Identify which cell holds the provided text, then report its (x, y) central coordinate. 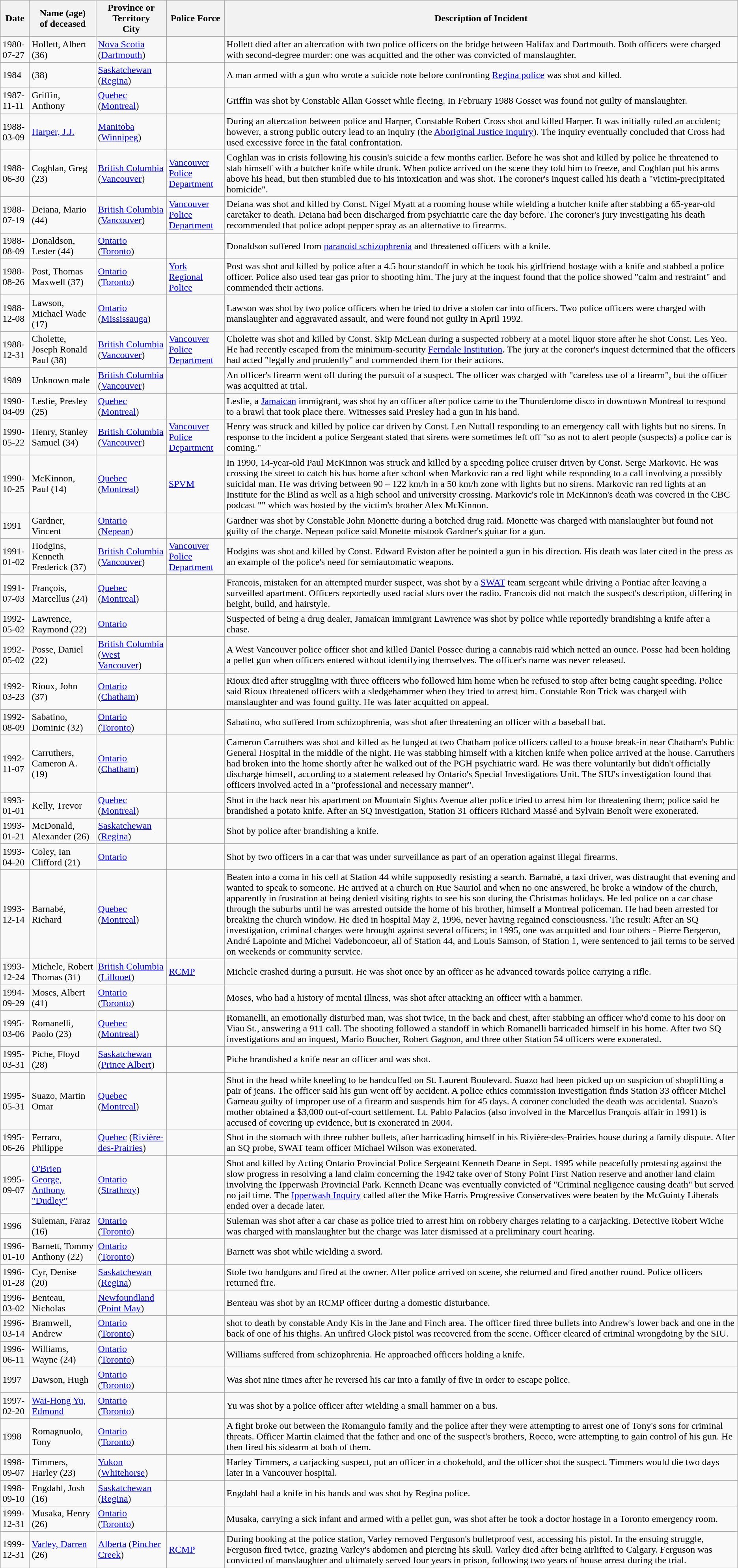
Moses, who had a history of mental illness, was shot after attacking an officer with a hammer. (481, 997)
Harper, J.J. (63, 132)
Griffin, Anthony (63, 101)
Quebec (Rivière-des-Prairies) (131, 1143)
1996 (15, 1226)
Barnett was shot while wielding a sword. (481, 1251)
1988-03-09 (15, 132)
1996-03-14 (15, 1329)
Gardner, Vincent (63, 526)
Yu was shot by a police officer after wielding a small hammer on a bus. (481, 1405)
1996-01-28 (15, 1277)
1988-08-26 (15, 277)
1991-07-03 (15, 593)
1988-12-08 (15, 313)
Benteau was shot by an RCMP officer during a domestic disturbance. (481, 1303)
1998-09-07 (15, 1467)
1990-10-25 (15, 484)
1995-09-07 (15, 1184)
1998-09-10 (15, 1493)
Carruthers, Cameron A. (19) (63, 764)
Romagnuolo, Tony (63, 1436)
1984 (15, 75)
Barnabé, Richard (63, 914)
Musaka, Henry (26) (63, 1519)
Donaldson suffered from paranoid schizophrenia and threatened officers with a knife. (481, 246)
Lawson, Michael Wade (17) (63, 313)
1991-01-02 (15, 557)
York Regional Police (196, 277)
1994-09-29 (15, 997)
1989 (15, 380)
1988-08-09 (15, 246)
1988-07-19 (15, 215)
Manitoba (Winnipeg) (131, 132)
McDonald, Alexander (26) (63, 831)
Shot by two officers in a car that was under surveillance as part of an operation against illegal firearms. (481, 856)
Griffin was shot by Constable Allan Gosset while fleeing. In February 1988 Gosset was found not guilty of manslaughter. (481, 101)
Benteau, Nicholas (63, 1303)
1995-05-31 (15, 1101)
Police Force (196, 19)
Engdahl, Josh (16) (63, 1493)
Romanelli, Paolo (23) (63, 1029)
1996-03-02 (15, 1303)
1995-03-31 (15, 1060)
Williams suffered from schizophrenia. He approached officers holding a knife. (481, 1354)
Piche brandished a knife near an officer and was shot. (481, 1060)
1991 (15, 526)
A man armed with a gun who wrote a suicide note before confronting Regina police was shot and killed. (481, 75)
1992-11-07 (15, 764)
1992-03-23 (15, 691)
Unknown male (63, 380)
1980-07-27 (15, 50)
1990-05-22 (15, 437)
Michele, Robert Thomas (31) (63, 971)
1997 (15, 1380)
1993-12-24 (15, 971)
Dawson, Hugh (63, 1380)
Coghlan, Greg (23) (63, 173)
Alberta (Pincher Creek) (131, 1550)
Coley, Ian Clifford (21) (63, 856)
1993-12-14 (15, 914)
Kelly, Trevor (63, 805)
Shot by police after brandishing a knife. (481, 831)
1993-01-01 (15, 805)
Varley, Darren (26) (63, 1550)
Moses, Albert (41) (63, 997)
Henry, Stanley Samuel (34) (63, 437)
Michele crashed during a pursuit. He was shot once by an officer as he advanced towards police carrying a rifle. (481, 971)
British Columbia (Lillooet) (131, 971)
Cholette, Joseph Ronald Paul (38) (63, 349)
1995-06-26 (15, 1143)
(38) (63, 75)
Newfoundland (Point May) (131, 1303)
Province or Territory City (131, 19)
Suspected of being a drug dealer, Jamaican immigrant Lawrence was shot by police while reportedly brandishing a knife after a chase. (481, 624)
1990-04-09 (15, 406)
Lawrence, Raymond (22) (63, 624)
McKinnon, Paul (14) (63, 484)
O'Brien George, Anthony "Dudley" (63, 1184)
Ferraro, Philippe (63, 1143)
Engdahl had a knife in his hands and was shot by Regina police. (481, 1493)
1987-11-11 (15, 101)
Rioux, John (37) (63, 691)
Posse, Daniel (22) (63, 655)
1993-04-20 (15, 856)
Name (age)of deceased (63, 19)
Nova Scotia (Dartmouth) (131, 50)
Saskatchewan (Prince Albert) (131, 1060)
Yukon (Whitehorse) (131, 1467)
Timmers, Harley (23) (63, 1467)
Leslie, Presley (25) (63, 406)
1993-01-21 (15, 831)
1988-06-30 (15, 173)
1996-06-11 (15, 1354)
Ontario (Nepean) (131, 526)
Cyr, Denise (20) (63, 1277)
British Columbia (West Vancouver) (131, 655)
Musaka, carrying a sick infant and armed with a pellet gun, was shot after he took a doctor hostage in a Toronto emergency room. (481, 1519)
1992-08-09 (15, 722)
1995-03-06 (15, 1029)
1988-12-31 (15, 349)
SPVM (196, 484)
François, Marcellus (24) (63, 593)
Hodgins, Kenneth Frederick (37) (63, 557)
Deiana, Mario (44) (63, 215)
Ontario (Mississauga) (131, 313)
Barnett, Tommy Anthony (22) (63, 1251)
1998 (15, 1436)
Date (15, 19)
Piche, Floyd (28) (63, 1060)
Stole two handguns and fired at the owner. After police arrived on scene, she returned and fired another round. Police officers returned fire. (481, 1277)
Description of Incident (481, 19)
Suleman, Faraz (16) (63, 1226)
Wai-Hong Yu, Edmond (63, 1405)
1996-01-10 (15, 1251)
Post, Thomas Maxwell (37) (63, 277)
Bramwell, Andrew (63, 1329)
Donaldson, Lester (44) (63, 246)
Ontario (Strathroy) (131, 1184)
Williams, Wayne (24) (63, 1354)
Was shot nine times after he reversed his car into a family of five in order to escape police. (481, 1380)
Hollett, Albert (36) (63, 50)
Suazo, Martin Omar (63, 1101)
1997-02-20 (15, 1405)
Sabatino, who suffered from schizophrenia, was shot after threatening an officer with a baseball bat. (481, 722)
Sabatino, Dominic (32) (63, 722)
